Detect which cell encompasses the target text, then output its [x, y] center coordinate. 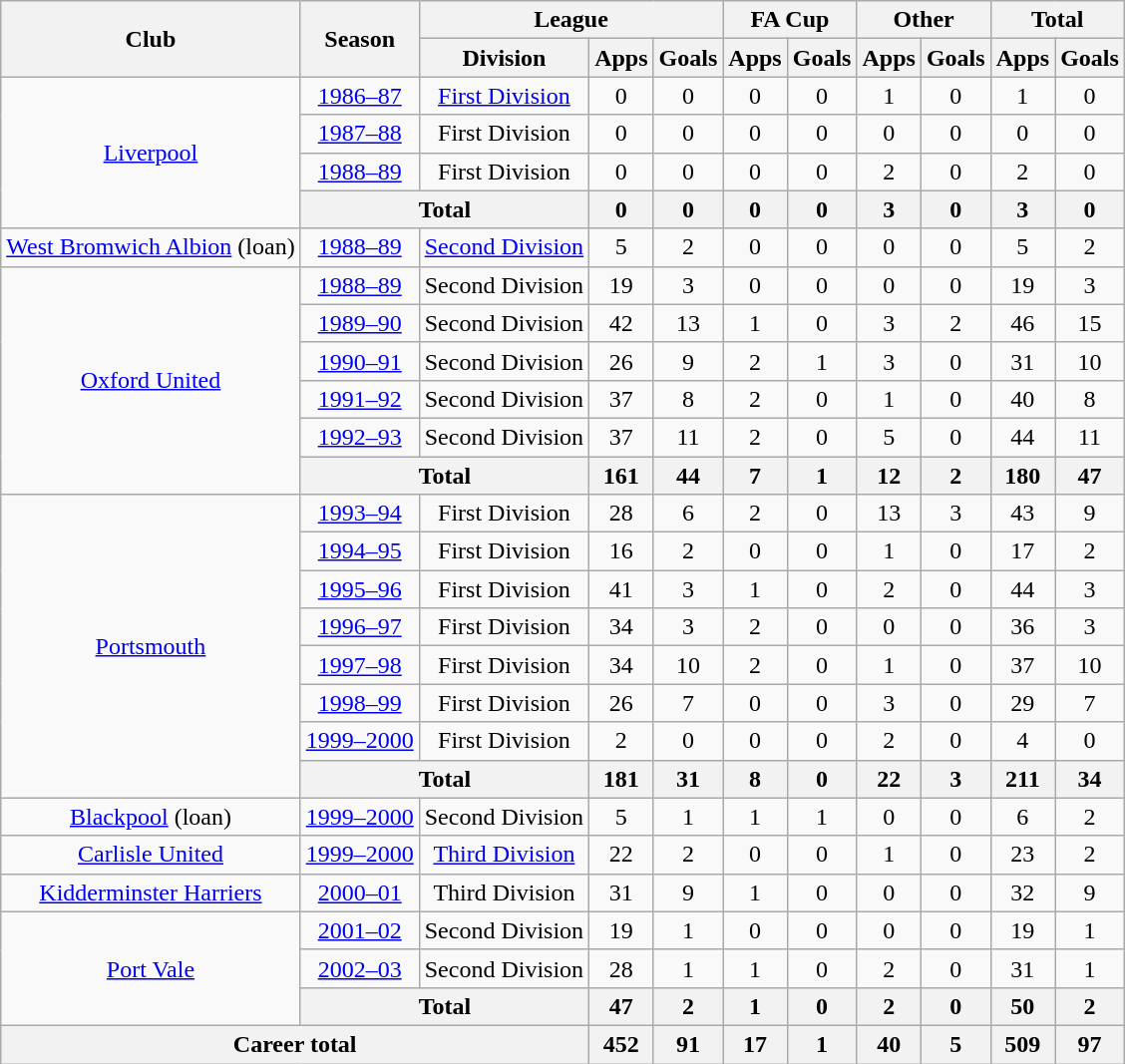
1996–97 [359, 627]
1998–99 [359, 703]
180 [1022, 476]
2002–03 [359, 968]
50 [1022, 1006]
FA Cup [790, 20]
1993–94 [359, 514]
29 [1022, 703]
Club [151, 39]
Portsmouth [151, 646]
1987–88 [359, 134]
Port Vale [151, 968]
16 [621, 551]
Carlisle United [151, 855]
15 [1090, 323]
Oxford United [151, 380]
181 [621, 779]
211 [1022, 779]
Liverpool [151, 153]
46 [1022, 323]
Career total [295, 1044]
91 [688, 1044]
1992–93 [359, 437]
509 [1022, 1044]
Blackpool (loan) [151, 817]
43 [1022, 514]
1994–95 [359, 551]
1991–92 [359, 399]
League [570, 20]
97 [1090, 1044]
1986–87 [359, 96]
32 [1022, 892]
2000–01 [359, 892]
4 [1022, 741]
Other [924, 20]
Kidderminster Harriers [151, 892]
161 [621, 476]
1997–98 [359, 665]
Season [359, 39]
42 [621, 323]
12 [889, 476]
1995–96 [359, 589]
23 [1022, 855]
1989–90 [359, 323]
West Bromwich Albion (loan) [151, 247]
1990–91 [359, 361]
2001–02 [359, 930]
36 [1022, 627]
452 [621, 1044]
41 [621, 589]
Division [504, 58]
